Output the (X, Y) coordinate of the center of the cell containing the given text.  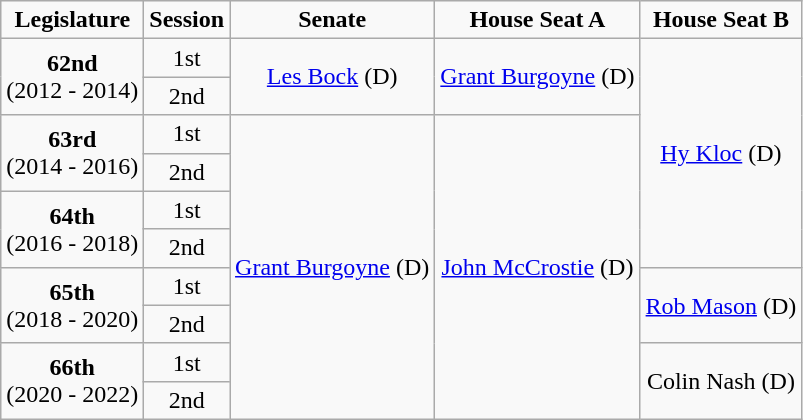
House Seat B (721, 20)
62nd (2012 - 2014) (72, 77)
Rob Mason (D) (721, 305)
Les Bock (D) (332, 77)
House Seat A (538, 20)
Hy Kloc (D) (721, 153)
64th (2016 - 2018) (72, 229)
63rd (2014 - 2016) (72, 153)
65th (2018 - 2020) (72, 305)
John McCrostie (D) (538, 267)
Senate (332, 20)
Legislature (72, 20)
Colin Nash (D) (721, 381)
66th (2020 - 2022) (72, 381)
Session (187, 20)
